Determine the (X, Y) coordinate at the center of the cell enclosing the given text.  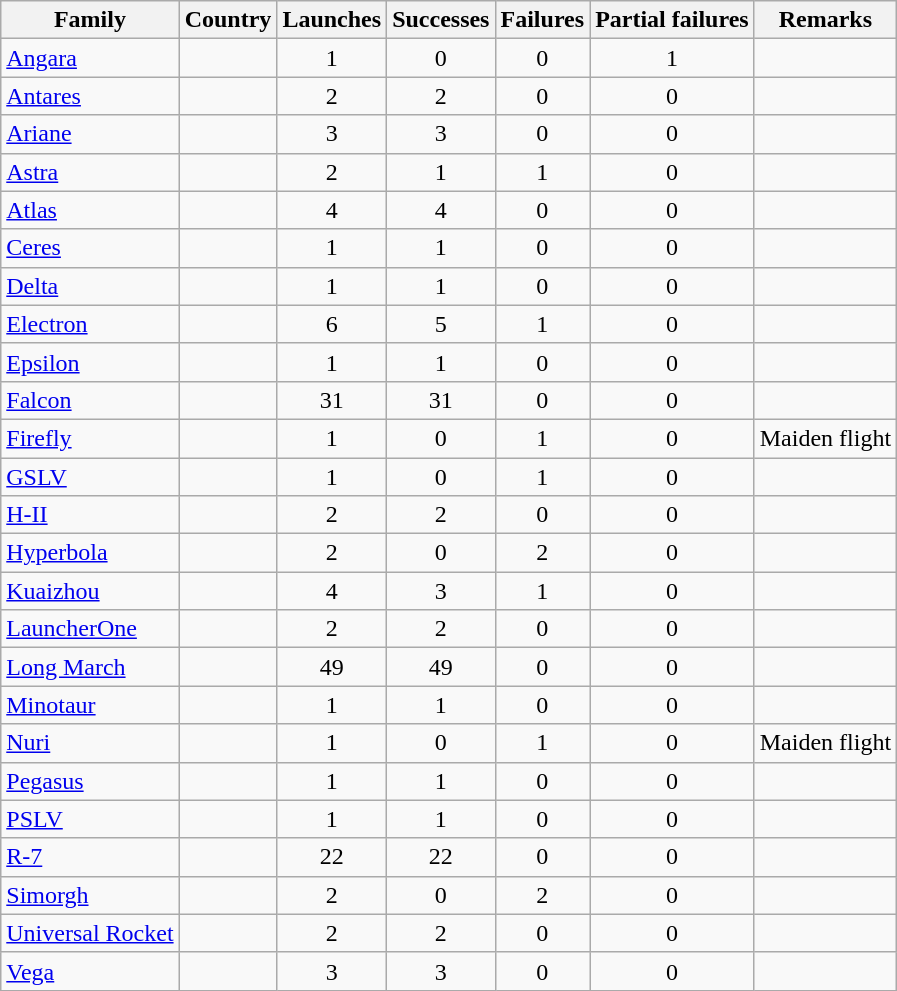
Firefly (90, 438)
Ceres (90, 248)
GSLV (90, 477)
Failures (542, 20)
Falcon (90, 400)
Ariane (90, 134)
Delta (90, 286)
Astra (90, 172)
R-7 (90, 857)
Family (90, 20)
Atlas (90, 210)
Nuri (90, 743)
Antares (90, 96)
Epsilon (90, 362)
Electron (90, 324)
Pegasus (90, 781)
Angara (90, 58)
Successes (441, 20)
Long March (90, 667)
Partial failures (672, 20)
Remarks (825, 20)
Vega (90, 971)
Simorgh (90, 895)
LauncherOne (90, 629)
Kuaizhou (90, 591)
Launches (332, 20)
H-II (90, 515)
6 (332, 324)
Hyperbola (90, 553)
PSLV (90, 819)
Country (228, 20)
Universal Rocket (90, 933)
5 (441, 324)
Minotaur (90, 705)
